Provide the [x, y] coordinate of the cell's center where the given text is located.  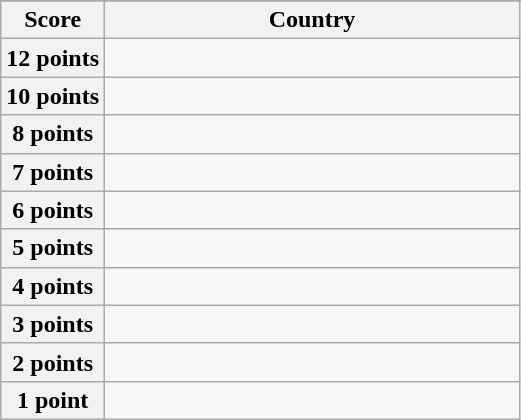
7 points [53, 172]
3 points [53, 324]
6 points [53, 210]
1 point [53, 400]
12 points [53, 58]
10 points [53, 96]
5 points [53, 248]
2 points [53, 362]
8 points [53, 134]
4 points [53, 286]
Score [53, 20]
Country [312, 20]
